Locate the cell with the specified text and output its [x, y] center coordinate. 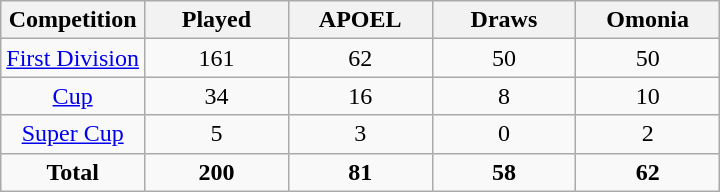
Cup [73, 96]
34 [217, 96]
5 [217, 134]
Omonia [648, 20]
0 [504, 134]
Total [73, 172]
Competition [73, 20]
2 [648, 134]
16 [360, 96]
First Division [73, 58]
APOEL [360, 20]
200 [217, 172]
Played [217, 20]
8 [504, 96]
81 [360, 172]
3 [360, 134]
Super Cup [73, 134]
10 [648, 96]
161 [217, 58]
58 [504, 172]
Draws [504, 20]
